Provide the (x, y) coordinate of the cell's center where the given text is located.  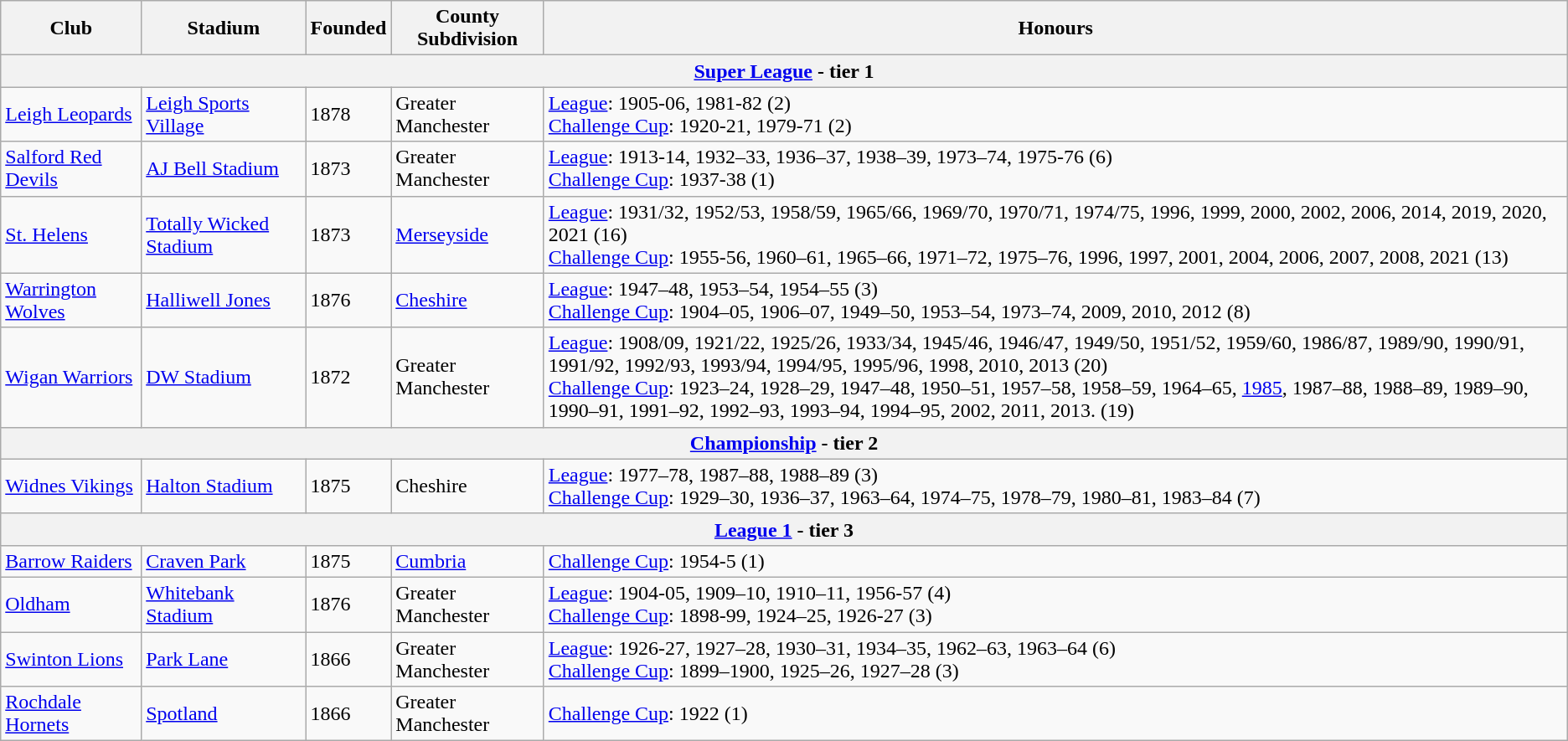
Whitebank Stadium (224, 605)
Rochdale Hornets (71, 713)
Warrington Wolves (71, 300)
Totally Wicked Stadium (224, 234)
Oldham (71, 605)
Swinton Lions (71, 658)
Challenge Cup: 1954-5 (1) (1055, 561)
1872 (348, 377)
Halton Stadium (224, 486)
AJ Bell Stadium (224, 169)
County Subdivision (467, 28)
Halliwell Jones (224, 300)
Honours (1055, 28)
1878 (348, 114)
Leigh Leopards (71, 114)
Founded (348, 28)
Widnes Vikings (71, 486)
Leigh Sports Village (224, 114)
Spotland (224, 713)
St. Helens (71, 234)
Cumbria (467, 561)
Park Lane (224, 658)
Wigan Warriors (71, 377)
Stadium (224, 28)
League: 1904-05, 1909–10, 1910–11, 1956-57 (4)Challenge Cup: 1898-99, 1924–25, 1926-27 (3) (1055, 605)
Club (71, 28)
League: 1905-06, 1981-82 (2)Challenge Cup: 1920-21, 1979-71 (2) (1055, 114)
Super League - tier 1 (784, 71)
Merseyside (467, 234)
Craven Park (224, 561)
League 1 - tier 3 (784, 529)
Championship - tier 2 (784, 443)
Challenge Cup: 1922 (1) (1055, 713)
League: 1977–78, 1987–88, 1988–89 (3)Challenge Cup: 1929–30, 1936–37, 1963–64, 1974–75, 1978–79, 1980–81, 1983–84 (7) (1055, 486)
League: 1913-14, 1932–33, 1936–37, 1938–39, 1973–74, 1975-76 (6)Challenge Cup: 1937-38 (1) (1055, 169)
DW Stadium (224, 377)
League: 1947–48, 1953–54, 1954–55 (3)Challenge Cup: 1904–05, 1906–07, 1949–50, 1953–54, 1973–74, 2009, 2010, 2012 (8) (1055, 300)
Salford Red Devils (71, 169)
League: 1926-27, 1927–28, 1930–31, 1934–35, 1962–63, 1963–64 (6)Challenge Cup: 1899–1900, 1925–26, 1927–28 (3) (1055, 658)
Barrow Raiders (71, 561)
